Pinpoint the cell where the given text exists, returning its [X, Y] midpoint coordinate. 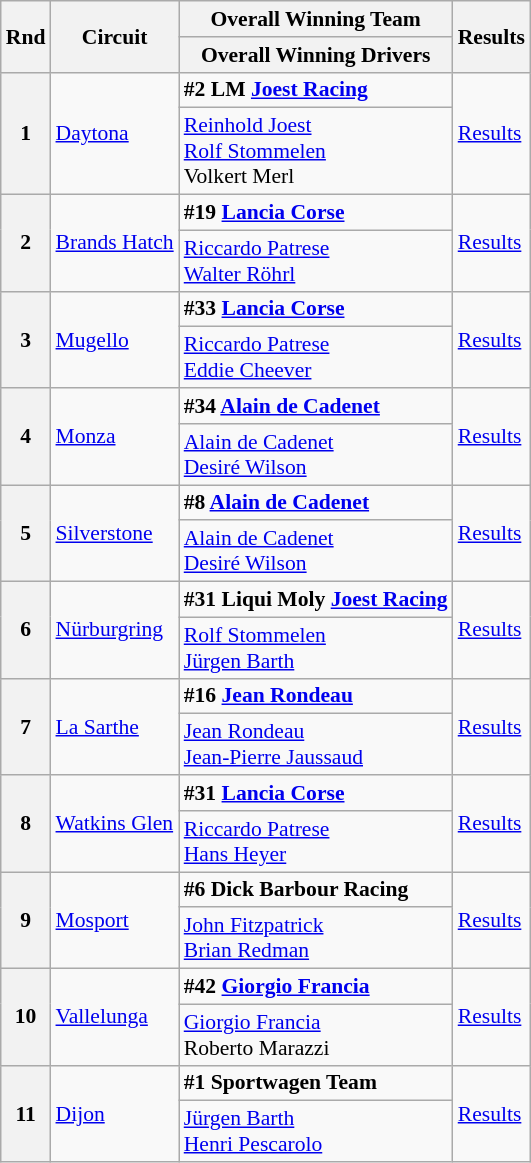
Nürburgring [114, 630]
Watkins Glen [114, 824]
John Fitzpatrick Brian Redman [316, 938]
8 [26, 824]
Brands Hatch [114, 244]
Overall Winning Team [316, 19]
Giorgio Francia Roberto Marazzi [316, 1034]
#1 Sportwagen Team [316, 1083]
11 [26, 1114]
1 [26, 133]
4 [26, 436]
#34 Alain de Cadenet [316, 406]
Mosport [114, 920]
#19 Lancia Corse [316, 213]
#31 Lancia Corse [316, 793]
Rolf Stommelen Jürgen Barth [316, 648]
Jean Rondeau Jean-Pierre Jaussaud [316, 744]
Jürgen Barth Henri Pescarolo [316, 1132]
Overall Winning Drivers [316, 55]
10 [26, 1018]
Riccardo Patrese Eddie Cheever [316, 358]
2 [26, 244]
#33 Lancia Corse [316, 309]
Riccardo Patrese Hans Heyer [316, 842]
9 [26, 920]
#8 Alain de Cadenet [316, 503]
Reinhold Joest Rolf Stommelen Volkert Merl [316, 152]
Mugello [114, 340]
Dijon [114, 1114]
Rnd [26, 36]
6 [26, 630]
Circuit [114, 36]
3 [26, 340]
#2 LM Joest Racing [316, 90]
Vallelunga [114, 1018]
#6 Dick Barbour Racing [316, 890]
Daytona [114, 133]
La Sarthe [114, 726]
Riccardo Patrese Walter Röhrl [316, 260]
7 [26, 726]
Monza [114, 436]
Silverstone [114, 534]
#31 Liqui Moly Joest Racing [316, 600]
5 [26, 534]
#42 Giorgio Francia [316, 987]
#16 Jean Rondeau [316, 696]
